Pinpoint the cell where the given text exists, returning its [x, y] midpoint coordinate. 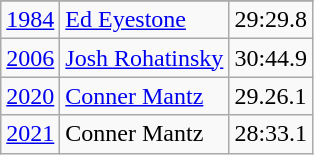
29:29.8 [271, 20]
30:44.9 [271, 58]
2006 [30, 58]
1984 [30, 20]
Josh Rohatinsky [144, 58]
28:33.1 [271, 134]
2021 [30, 134]
Ed Eyestone [144, 20]
29.26.1 [271, 96]
2020 [30, 96]
